Identify which cell holds the provided text, then report its (X, Y) central coordinate. 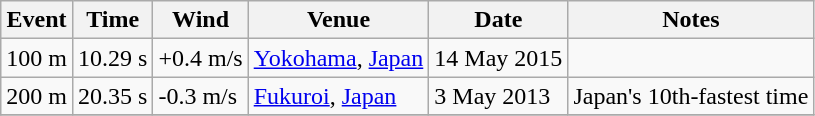
10.29 s (112, 58)
Japan's 10th-fastest time (691, 96)
+0.4 m/s (200, 58)
-0.3 m/s (200, 96)
Venue (338, 20)
20.35 s (112, 96)
100 m (37, 58)
Fukuroi, Japan (338, 96)
200 m (37, 96)
3 May 2013 (498, 96)
Date (498, 20)
Yokohama, Japan (338, 58)
Event (37, 20)
Time (112, 20)
14 May 2015 (498, 58)
Wind (200, 20)
Notes (691, 20)
